Detect which cell encompasses the target text, then output its [x, y] center coordinate. 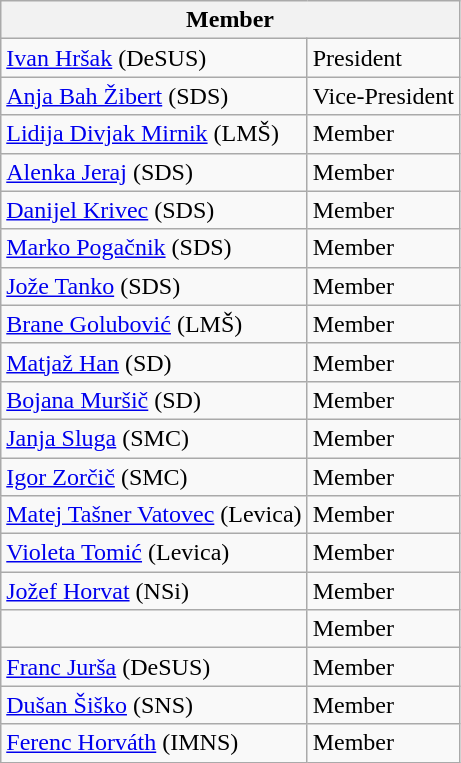
Jože Tanko (SDS) [154, 286]
Violeta Tomić (Levica) [154, 553]
Matjaž Han (SD) [154, 362]
Ivan Hršak (DeSUS) [154, 58]
Dušan Šiško (SNS) [154, 705]
President [383, 58]
Lidija Divjak Mirnik (LMŠ) [154, 134]
Danijel Krivec (SDS) [154, 210]
Igor Zorčič (SMC) [154, 477]
Matej Tašner Vatovec (Levica) [154, 515]
Alenka Jeraj (SDS) [154, 172]
Marko Pogačnik (SDS) [154, 248]
Ferenc Horváth (IMNS) [154, 743]
Franc Jurša (DeSUS) [154, 667]
Janja Sluga (SMC) [154, 438]
Brane Golubović (LMŠ) [154, 324]
Vice-President [383, 96]
Jožef Horvat (NSi) [154, 591]
Bojana Muršič (SD) [154, 400]
Anja Bah Žibert (SDS) [154, 96]
